Capture the cell that displays the provided text and extract its (X, Y) central coordinate. 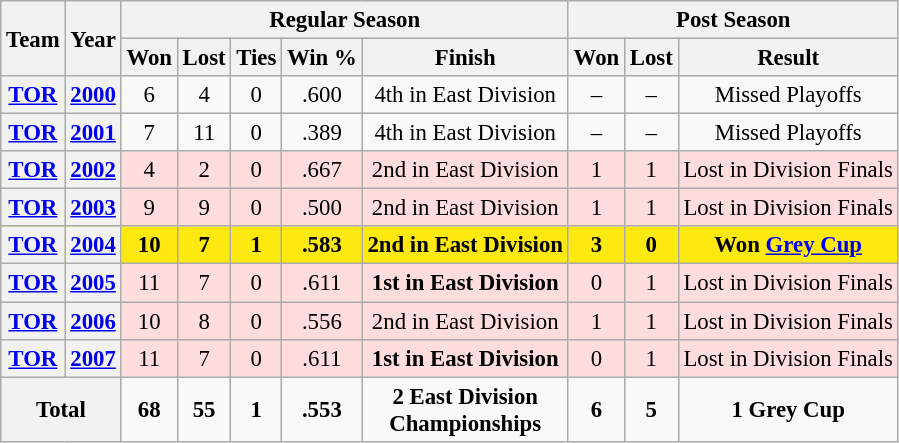
2001 (93, 133)
Post Season (733, 20)
.583 (322, 245)
.556 (322, 321)
.600 (322, 95)
Finish (465, 58)
2000 (93, 95)
Regular Season (344, 20)
.553 (322, 410)
2006 (93, 321)
.667 (322, 170)
Team (33, 38)
2 (204, 170)
8 (204, 321)
3 (596, 245)
2002 (93, 170)
5 (651, 410)
55 (204, 410)
Ties (256, 58)
Total (61, 410)
2003 (93, 208)
2005 (93, 283)
2007 (93, 358)
.500 (322, 208)
Won Grey Cup (788, 245)
.389 (322, 133)
Win % (322, 58)
1 Grey Cup (788, 410)
Year (93, 38)
2004 (93, 245)
68 (149, 410)
Result (788, 58)
2 East DivisionChampionships (465, 410)
